Extract the [X, Y] coordinate from the center of the cell holding the provided text.  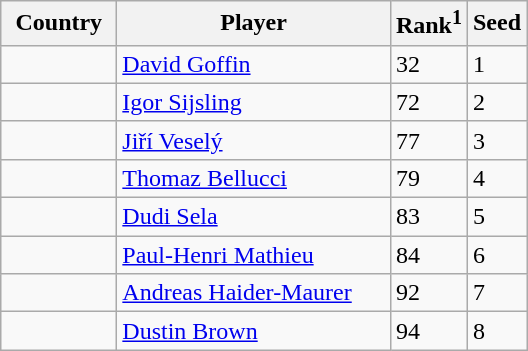
92 [428, 293]
72 [428, 102]
77 [428, 140]
David Goffin [254, 64]
84 [428, 255]
Rank1 [428, 24]
7 [496, 293]
Paul-Henri Mathieu [254, 255]
2 [496, 102]
3 [496, 140]
4 [496, 178]
5 [496, 217]
79 [428, 178]
Thomaz Bellucci [254, 178]
Jiří Veselý [254, 140]
Andreas Haider-Maurer [254, 293]
Dudi Sela [254, 217]
32 [428, 64]
Seed [496, 24]
94 [428, 331]
Dustin Brown [254, 331]
Igor Sijsling [254, 102]
6 [496, 255]
Player [254, 24]
Country [59, 24]
8 [496, 331]
1 [496, 64]
83 [428, 217]
